Search for the cell housing the specified text and yield its (X, Y) center coordinate. 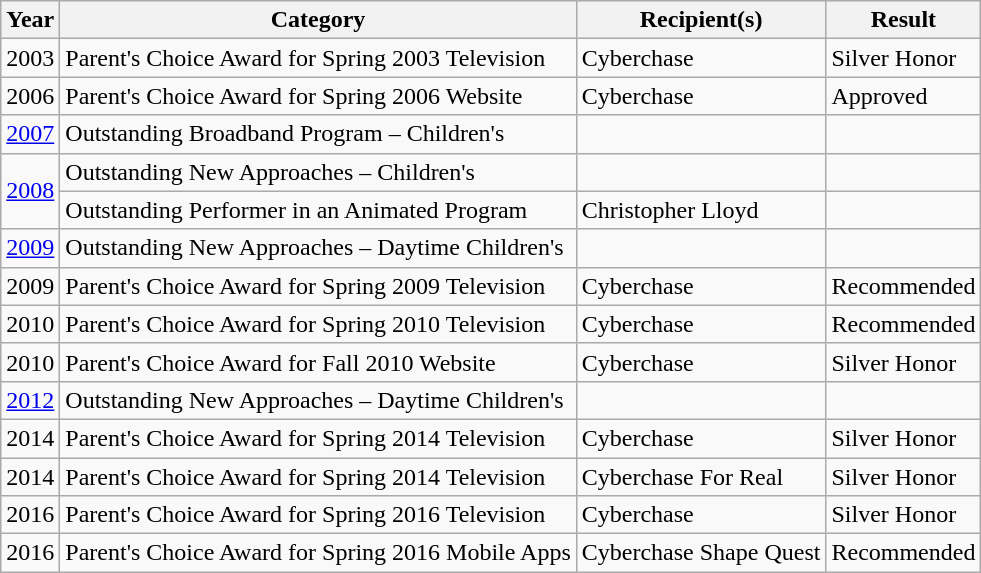
2006 (30, 96)
Parent's Choice Award for Spring 2016 Mobile Apps (318, 553)
Christopher Lloyd (701, 210)
Parent's Choice Award for Spring 2016 Television (318, 515)
Recipient(s) (701, 20)
Outstanding Broadband Program – Children's (318, 134)
Parent's Choice Award for Spring 2009 Television (318, 286)
Parent's Choice Award for Spring 2003 Television (318, 58)
Category (318, 20)
2008 (30, 191)
Approved (904, 96)
Outstanding New Approaches – Children's (318, 172)
Cyberchase For Real (701, 477)
Year (30, 20)
Parent's Choice Award for Spring 2006 Website (318, 96)
Parent's Choice Award for Fall 2010 Website (318, 362)
2003 (30, 58)
2007 (30, 134)
Outstanding Performer in an Animated Program (318, 210)
Parent's Choice Award for Spring 2010 Television (318, 324)
Cyberchase Shape Quest (701, 553)
Result (904, 20)
2012 (30, 400)
